Scan for the cell matching the given text and deliver its [x, y] coordinate at center. 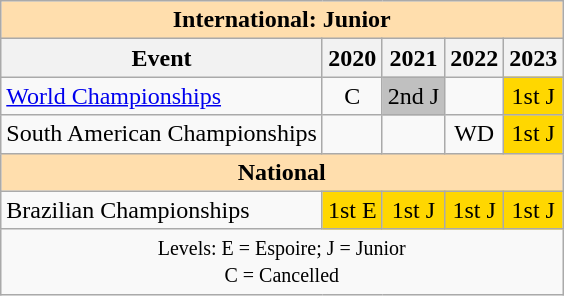
2023 [534, 58]
Event [162, 58]
National [282, 172]
2022 [474, 58]
South American Championships [162, 134]
World Championships [162, 96]
Levels: E = Espoire; J = JuniorC = Cancelled [282, 262]
Brazilian Championships [162, 210]
2020 [352, 58]
WD [474, 134]
C [352, 96]
2021 [413, 58]
International: Junior [282, 20]
1st E [352, 210]
2nd J [413, 96]
